From the cell containing the given text, extract its center point as (X, Y) coordinate. 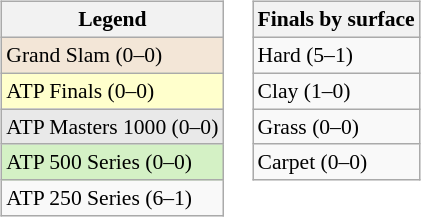
Hard (5–1) (336, 55)
Clay (1–0) (336, 91)
ATP Finals (0–0) (112, 91)
Finals by surface (336, 20)
ATP 500 Series (0–0) (112, 162)
Grass (0–0) (336, 127)
Carpet (0–0) (336, 162)
Legend (112, 20)
ATP Masters 1000 (0–0) (112, 127)
Grand Slam (0–0) (112, 55)
ATP 250 Series (6–1) (112, 198)
